Return the [x, y] coordinate for the center point of the cell that contains the specified text.  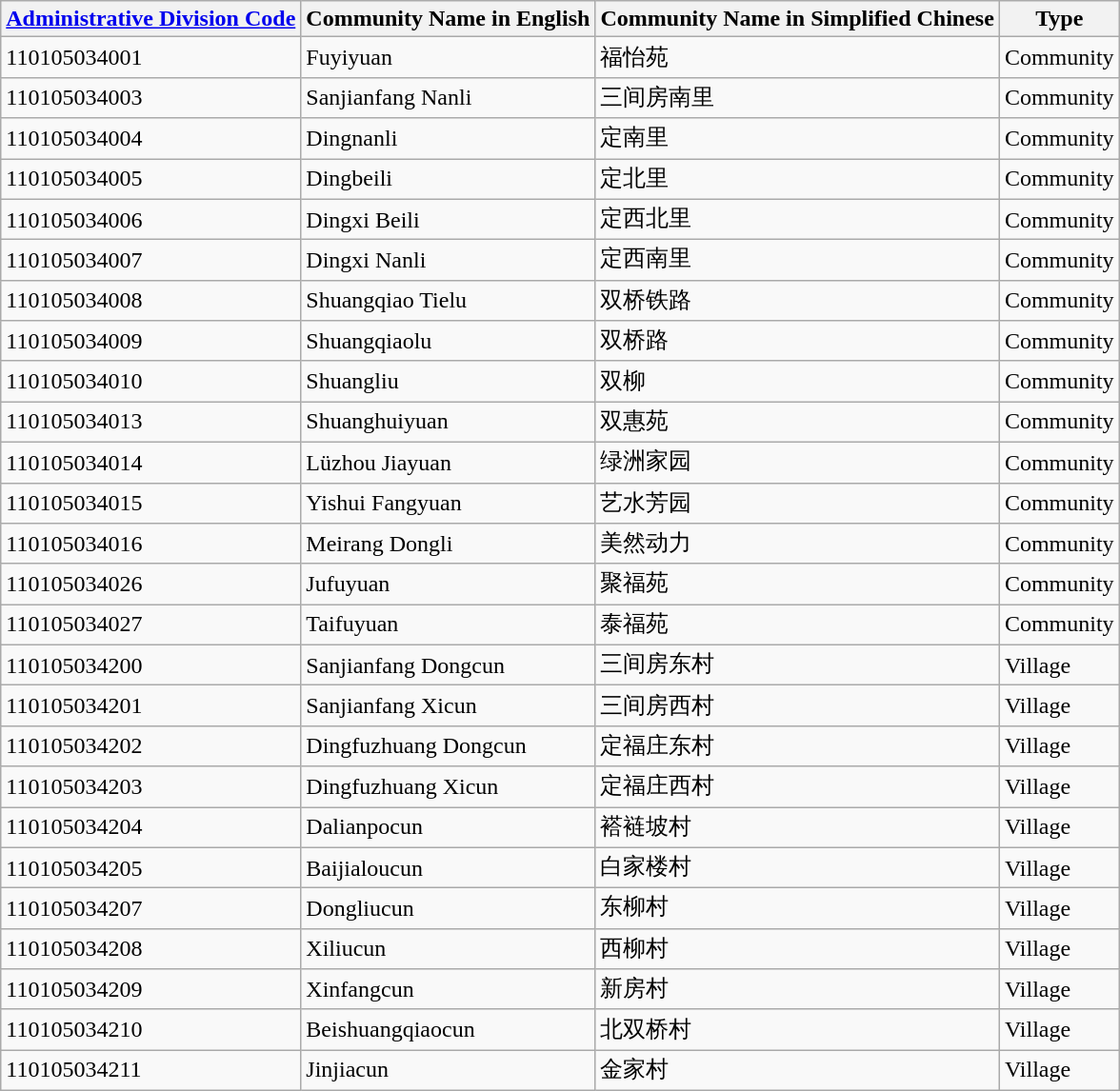
Dingfuzhuang Dongcun [448, 746]
110105034010 [150, 381]
双惠苑 [797, 423]
双桥路 [797, 341]
三间房东村 [797, 665]
Xinfangcun [448, 990]
美然动力 [797, 545]
110105034209 [150, 990]
110105034014 [150, 463]
Dongliucun [448, 908]
Sanjianfang Xicun [448, 706]
110105034211 [150, 1070]
110105034006 [150, 219]
110105034210 [150, 1030]
Meirang Dongli [448, 545]
Sanjianfang Dongcun [448, 665]
金家村 [797, 1070]
Lüzhou Jiayuan [448, 463]
Jinjiacun [448, 1070]
东柳村 [797, 908]
Dingnanli [448, 139]
定南里 [797, 139]
Yishui Fangyuan [448, 503]
北双桥村 [797, 1030]
110105034204 [150, 828]
Fuyiyuan [448, 57]
三间房南里 [797, 97]
Beishuangqiaocun [448, 1030]
110105034207 [150, 908]
110105034005 [150, 179]
110105034208 [150, 948]
110105034203 [150, 786]
定西北里 [797, 219]
Dalianpocun [448, 828]
110105034003 [150, 97]
110105034200 [150, 665]
Shuangqiaolu [448, 341]
Shuanghuiyuan [448, 423]
Dingbeili [448, 179]
定福庄东村 [797, 746]
Dingfuzhuang Xicun [448, 786]
西柳村 [797, 948]
Baijialoucun [448, 868]
定福庄西村 [797, 786]
110105034015 [150, 503]
110105034013 [150, 423]
Community Name in English [448, 19]
Type [1059, 19]
白家楼村 [797, 868]
泰福苑 [797, 625]
定北里 [797, 179]
110105034027 [150, 625]
110105034202 [150, 746]
110105034008 [150, 301]
Shuangqiao Tielu [448, 301]
Xiliucun [448, 948]
福怡苑 [797, 57]
绿洲家园 [797, 463]
褡裢坡村 [797, 828]
Administrative Division Code [150, 19]
Taifuyuan [448, 625]
110105034007 [150, 261]
110105034016 [150, 545]
110105034201 [150, 706]
Dingxi Beili [448, 219]
Community Name in Simplified Chinese [797, 19]
聚福苑 [797, 585]
艺水芳园 [797, 503]
双桥铁路 [797, 301]
Shuangliu [448, 381]
三间房西村 [797, 706]
110105034001 [150, 57]
Sanjianfang Nanli [448, 97]
110105034205 [150, 868]
双柳 [797, 381]
Jufuyuan [448, 585]
定西南里 [797, 261]
110105034009 [150, 341]
新房村 [797, 990]
110105034004 [150, 139]
110105034026 [150, 585]
Dingxi Nanli [448, 261]
